Detect which cell encompasses the target text, then output its [X, Y] center coordinate. 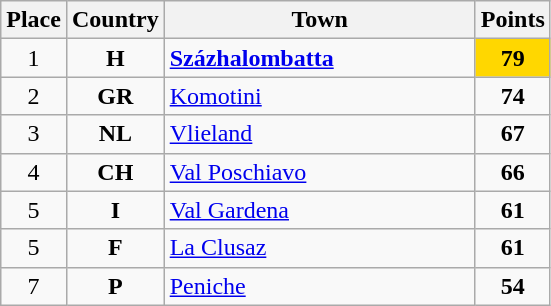
CH [115, 172]
P [115, 286]
Komotini [320, 96]
67 [512, 134]
F [115, 248]
Vlieland [320, 134]
Val Poschiavo [320, 172]
7 [34, 286]
NL [115, 134]
4 [34, 172]
66 [512, 172]
79 [512, 58]
Place [34, 20]
Country [115, 20]
I [115, 210]
54 [512, 286]
Val Gardena [320, 210]
Peniche [320, 286]
La Clusaz [320, 248]
74 [512, 96]
3 [34, 134]
GR [115, 96]
1 [34, 58]
2 [34, 96]
Points [512, 20]
Százhalombatta [320, 58]
Town [320, 20]
H [115, 58]
